For the text-containing cell, return its midpoint in [x, y] coordinate format. 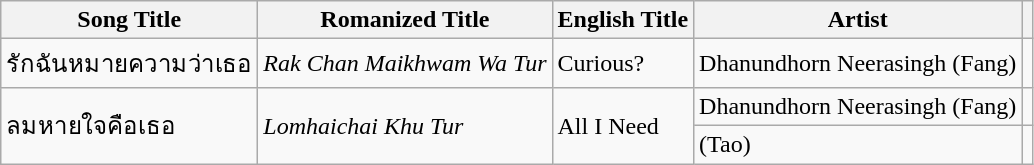
Song Title [130, 20]
รักฉันหมายความว่าเธอ [130, 64]
All I Need [623, 125]
Romanized Title [405, 20]
ลมหายใจคือเธอ [130, 125]
English Title [623, 20]
Curious? [623, 64]
(Tao) [858, 144]
Lomhaichai Khu Tur [405, 125]
Rak Chan Maikhwam Wa Tur [405, 64]
Artist [858, 20]
